Extract the (X, Y) coordinate from the center of the cell holding the provided text.  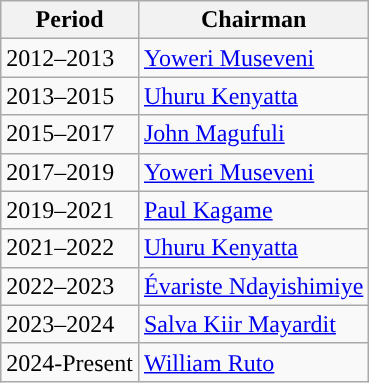
2023–2024 (70, 324)
2015–2017 (70, 134)
2017–2019 (70, 172)
William Ruto (253, 362)
Salva Kiir Mayardit (253, 324)
Chairman (253, 20)
Period (70, 20)
2019–2021 (70, 210)
2013–2015 (70, 96)
John Magufuli (253, 134)
2022–2023 (70, 286)
Paul Kagame (253, 210)
2012–2013 (70, 58)
2021–2022 (70, 248)
2024-Present (70, 362)
Évariste Ndayishimiye (253, 286)
